Locate the cell with the specified text and output its (X, Y) center coordinate. 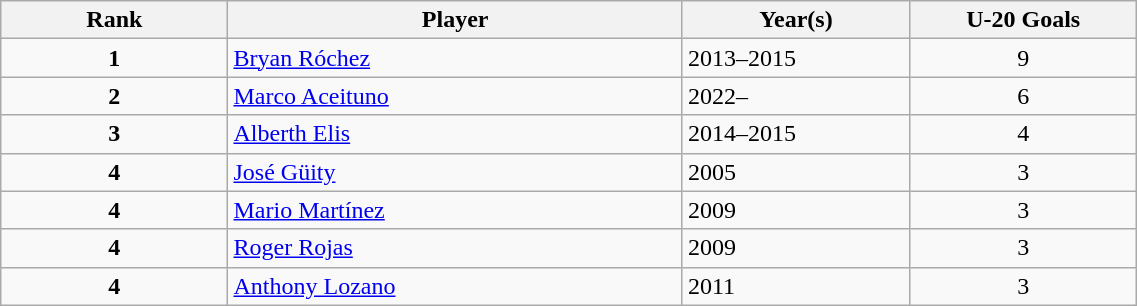
U-20 Goals (1024, 20)
9 (1024, 58)
2011 (796, 286)
2005 (796, 172)
6 (1024, 96)
José Güity (455, 172)
2014–2015 (796, 134)
2 (114, 96)
Alberth Elis (455, 134)
1 (114, 58)
Player (455, 20)
Bryan Róchez (455, 58)
Anthony Lozano (455, 286)
Year(s) (796, 20)
2013–2015 (796, 58)
Rank (114, 20)
Roger Rojas (455, 248)
Marco Aceituno (455, 96)
2022– (796, 96)
Mario Martínez (455, 210)
